Extract the (x, y) coordinate from the center of the cell holding the provided text.  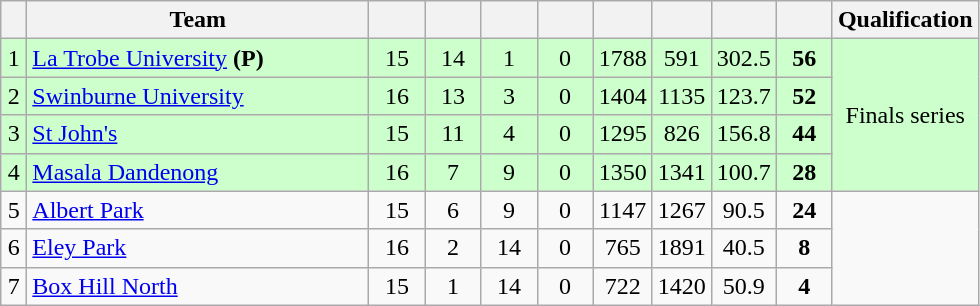
40.5 (744, 248)
1891 (682, 248)
St John's (198, 134)
52 (804, 96)
1420 (682, 286)
591 (682, 58)
Eley Park (198, 248)
Albert Park (198, 210)
1404 (622, 96)
826 (682, 134)
1341 (682, 172)
La Trobe University (P) (198, 58)
1788 (622, 58)
28 (804, 172)
100.7 (744, 172)
156.8 (744, 134)
8 (804, 248)
302.5 (744, 58)
1135 (682, 96)
1350 (622, 172)
24 (804, 210)
722 (622, 286)
Finals series (905, 115)
11 (453, 134)
50.9 (744, 286)
Masala Dandenong (198, 172)
Qualification (905, 20)
Box Hill North (198, 286)
1147 (622, 210)
123.7 (744, 96)
5 (14, 210)
Team (198, 20)
1295 (622, 134)
56 (804, 58)
1267 (682, 210)
Swinburne University (198, 96)
44 (804, 134)
13 (453, 96)
765 (622, 248)
90.5 (744, 210)
